Find where the given text appears and provide that cell's center as [X, Y] coordinate. 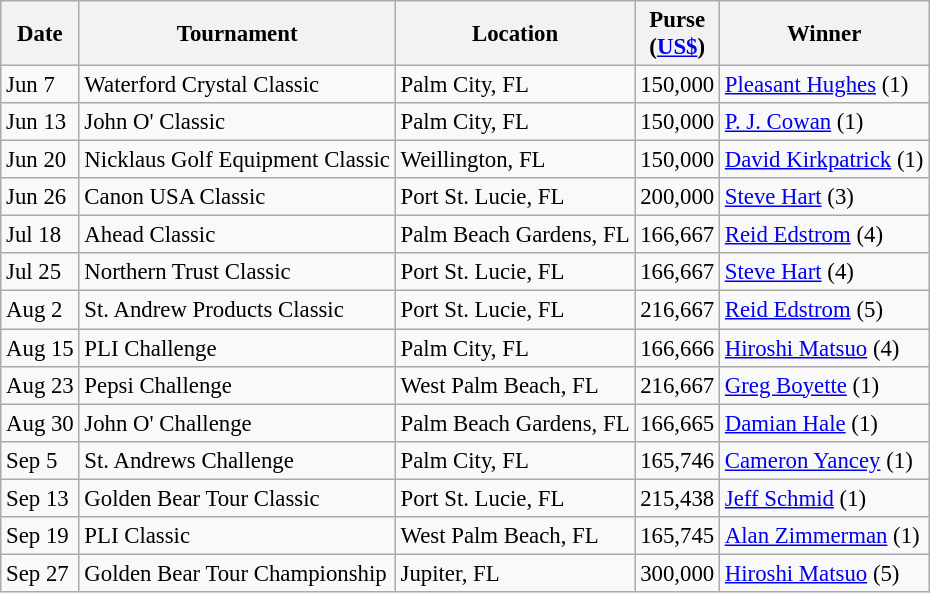
Sep 27 [40, 573]
Waterford Crystal Classic [237, 85]
Hiroshi Matsuo (5) [824, 573]
P. J. Cowan (1) [824, 122]
John O' Challenge [237, 423]
Aug 23 [40, 385]
Reid Edstrom (5) [824, 310]
Alan Zimmerman (1) [824, 536]
David Kirkpatrick (1) [824, 160]
Jun 26 [40, 197]
Steve Hart (3) [824, 197]
200,000 [678, 197]
Pepsi Challenge [237, 385]
Jeff Schmid (1) [824, 498]
Canon USA Classic [237, 197]
Jul 25 [40, 273]
Location [515, 34]
Jupiter, FL [515, 573]
Reid Edstrom (4) [824, 235]
Date [40, 34]
Winner [824, 34]
PLI Challenge [237, 348]
Greg Boyette (1) [824, 385]
Jun 20 [40, 160]
Hiroshi Matsuo (4) [824, 348]
Cameron Yancey (1) [824, 460]
165,745 [678, 536]
Jul 18 [40, 235]
165,746 [678, 460]
Purse(US$) [678, 34]
300,000 [678, 573]
Steve Hart (4) [824, 273]
Aug 15 [40, 348]
Aug 2 [40, 310]
Tournament [237, 34]
215,438 [678, 498]
Damian Hale (1) [824, 423]
166,665 [678, 423]
Jun 13 [40, 122]
St. Andrew Products Classic [237, 310]
Aug 30 [40, 423]
Northern Trust Classic [237, 273]
Weillington, FL [515, 160]
Ahead Classic [237, 235]
166,666 [678, 348]
Nicklaus Golf Equipment Classic [237, 160]
John O' Classic [237, 122]
PLI Classic [237, 536]
Sep 13 [40, 498]
Jun 7 [40, 85]
Sep 5 [40, 460]
St. Andrews Challenge [237, 460]
Golden Bear Tour Championship [237, 573]
Sep 19 [40, 536]
Golden Bear Tour Classic [237, 498]
Pleasant Hughes (1) [824, 85]
